Return (X, Y) of the center of cell containing provided text 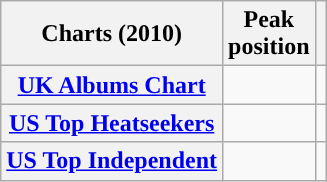
US Top Heatseekers (112, 123)
Peakposition (269, 34)
Charts (2010) (112, 34)
UK Albums Chart (112, 85)
US Top Independent (112, 161)
